Return the [X, Y] coordinate for the center point of the cell that contains the specified text.  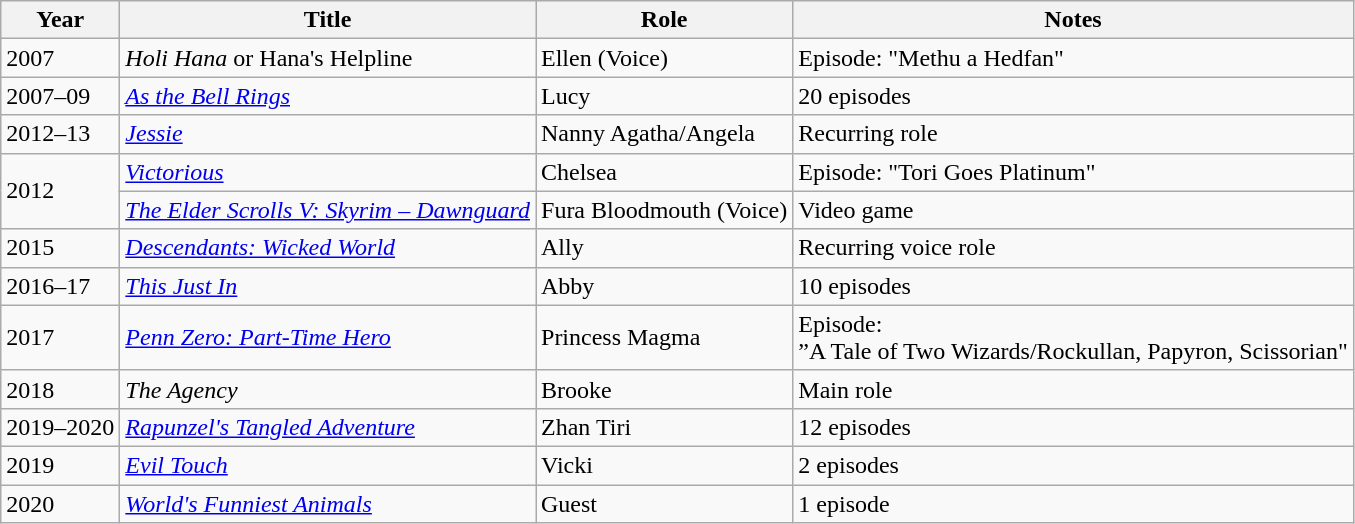
Recurring role [1073, 134]
2019 [60, 465]
2018 [60, 389]
Brooke [664, 389]
This Just In [328, 286]
Holi Hana or Hana's Helpline [328, 58]
Episode:”A Tale of Two Wizards/Rockullan, Papyron, Scissorian" [1073, 338]
2016–17 [60, 286]
Chelsea [664, 172]
Fura Bloodmouth (Voice) [664, 210]
World's Funniest Animals [328, 503]
Ally [664, 248]
Descendants: Wicked World [328, 248]
Title [328, 20]
Penn Zero: Part-Time Hero [328, 338]
2012 [60, 191]
2007–09 [60, 96]
Episode: "Methu a Hedfan" [1073, 58]
Jessie [328, 134]
Guest [664, 503]
Nanny Agatha/Angela [664, 134]
Zhan Tiri [664, 427]
Notes [1073, 20]
The Elder Scrolls V: Skyrim – Dawnguard [328, 210]
Year [60, 20]
Evil Touch [328, 465]
Recurring voice role [1073, 248]
Main role [1073, 389]
Princess Magma [664, 338]
2015 [60, 248]
Role [664, 20]
As the Bell Rings [328, 96]
12 episodes [1073, 427]
Ellen (Voice) [664, 58]
2 episodes [1073, 465]
Video game [1073, 210]
Rapunzel's Tangled Adventure [328, 427]
2007 [60, 58]
Victorious [328, 172]
10 episodes [1073, 286]
Abby [664, 286]
Vicki [664, 465]
2017 [60, 338]
20 episodes [1073, 96]
2020 [60, 503]
Lucy [664, 96]
The Agency [328, 389]
Episode: "Tori Goes Platinum" [1073, 172]
2019–2020 [60, 427]
1 episode [1073, 503]
2012–13 [60, 134]
